Detect which cell encompasses the target text, then output its [x, y] center coordinate. 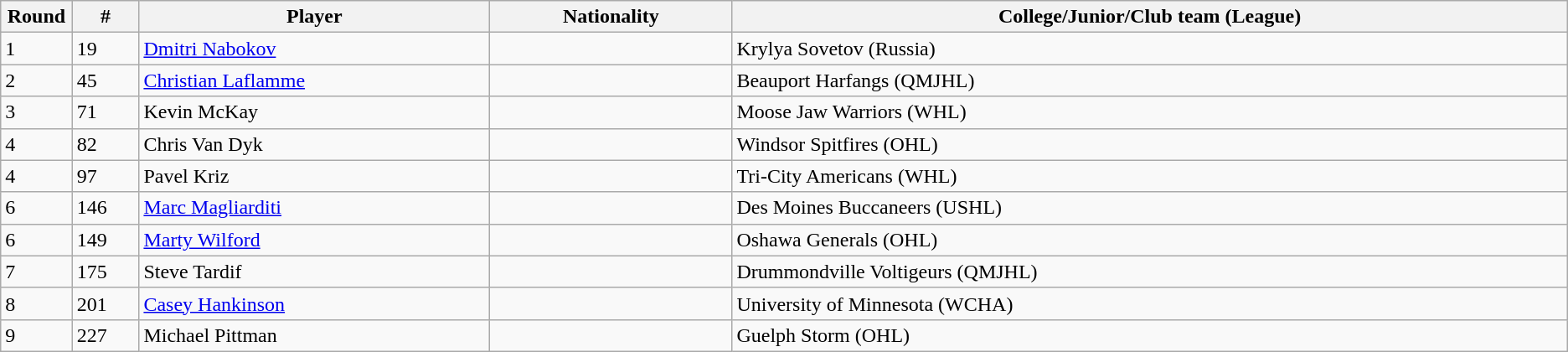
Drummondville Voltigeurs (QMJHL) [1149, 272]
Casey Hankinson [315, 303]
Beauport Harfangs (QMJHL) [1149, 80]
227 [106, 335]
Dmitri Nabokov [315, 49]
97 [106, 176]
175 [106, 272]
Moose Jaw Warriors (WHL) [1149, 112]
University of Minnesota (WCHA) [1149, 303]
Nationality [611, 17]
Marc Magliarditi [315, 208]
7 [37, 272]
8 [37, 303]
9 [37, 335]
3 [37, 112]
82 [106, 144]
Marty Wilford [315, 240]
201 [106, 303]
149 [106, 240]
College/Junior/Club team (League) [1149, 17]
Round [37, 17]
Steve Tardif [315, 272]
# [106, 17]
Pavel Kriz [315, 176]
19 [106, 49]
Des Moines Buccaneers (USHL) [1149, 208]
Kevin McKay [315, 112]
71 [106, 112]
45 [106, 80]
Christian Laflamme [315, 80]
146 [106, 208]
Chris Van Dyk [315, 144]
Krylya Sovetov (Russia) [1149, 49]
Guelph Storm (OHL) [1149, 335]
Tri-City Americans (WHL) [1149, 176]
2 [37, 80]
Windsor Spitfires (OHL) [1149, 144]
Michael Pittman [315, 335]
1 [37, 49]
Player [315, 17]
Oshawa Generals (OHL) [1149, 240]
